Output the (X, Y) coordinate of the center of the cell containing the given text.  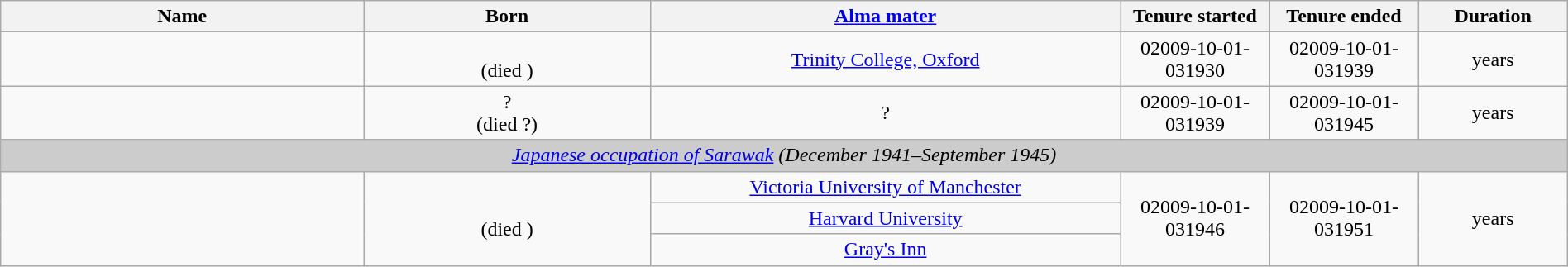
Harvard University (885, 218)
Japanese occupation of Sarawak (December 1941–September 1945) (784, 155)
Gray's Inn (885, 250)
Trinity College, Oxford (885, 60)
Name (182, 17)
Victoria University of Manchester (885, 187)
02009-10-01-031946 (1195, 218)
Tenure ended (1344, 17)
Tenure started (1195, 17)
Duration (1493, 17)
Alma mater (885, 17)
02009-10-01-031951 (1344, 218)
Born (508, 17)
02009-10-01-031930 (1195, 60)
02009-10-01-031945 (1344, 112)
?(died ?) (508, 112)
? (885, 112)
